Capture the cell that displays the provided text and extract its [X, Y] central coordinate. 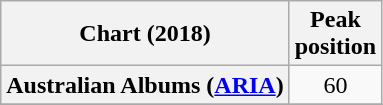
60 [335, 85]
Peakposition [335, 34]
Australian Albums (ARIA) [145, 85]
Chart (2018) [145, 34]
